Identify which cell holds the provided text, then report its [x, y] central coordinate. 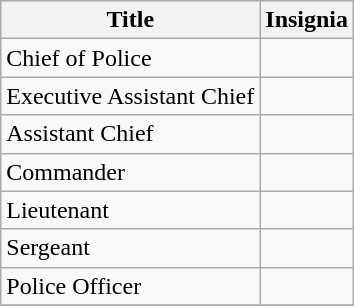
Police Officer [130, 286]
Insignia [307, 20]
Commander [130, 172]
Chief of Police [130, 58]
Executive Assistant Chief [130, 96]
Sergeant [130, 248]
Lieutenant [130, 210]
Title [130, 20]
Assistant Chief [130, 134]
